Identify which cell holds the provided text, then report its (X, Y) central coordinate. 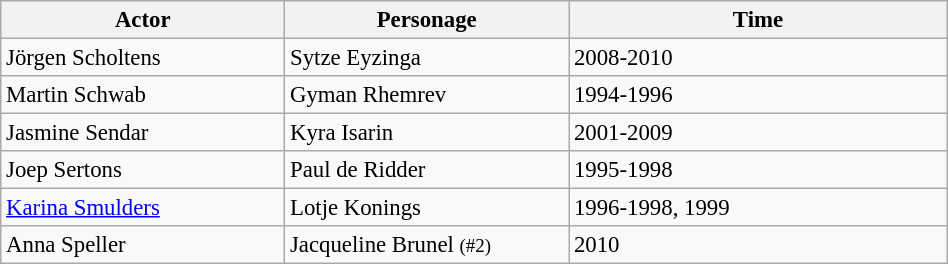
1995-1998 (758, 170)
Martin Schwab (143, 95)
1996-1998, 1999 (758, 208)
Lotje Konings (427, 208)
Time (758, 20)
Jacqueline Brunel (#2) (427, 245)
Actor (143, 20)
Personage (427, 20)
2001-2009 (758, 133)
1994-1996 (758, 95)
Sytze Eyzinga (427, 58)
Anna Speller (143, 245)
Karina Smulders (143, 208)
Jasmine Sendar (143, 133)
Jörgen Scholtens (143, 58)
Joep Sertons (143, 170)
Paul de Ridder (427, 170)
2010 (758, 245)
2008-2010 (758, 58)
Kyra Isarin (427, 133)
Gyman Rhemrev (427, 95)
